Locate the cell with the specified text and output its [X, Y] center coordinate. 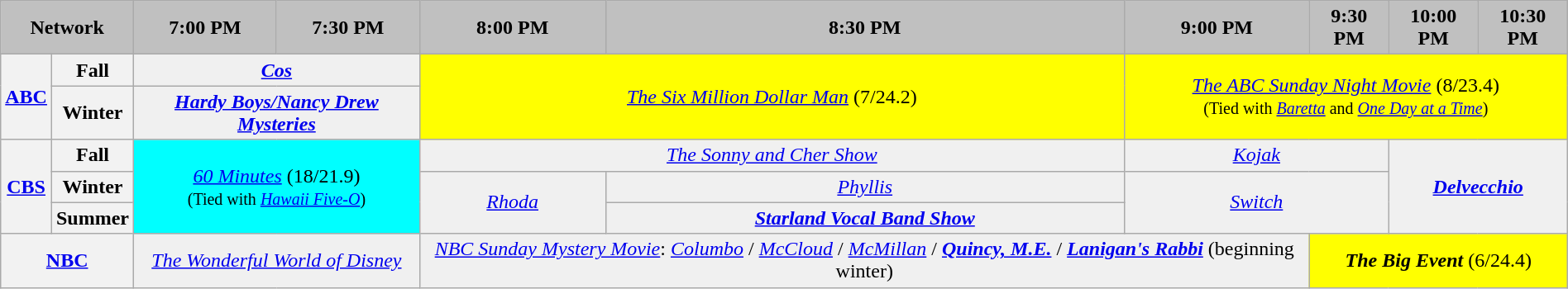
Phyllis [865, 187]
Cos [277, 70]
7:30 PM [347, 28]
The Big Event (6/24.4) [1438, 261]
Hardy Boys/Nancy Drew Mysteries [277, 112]
The ABC Sunday Night Movie (8/23.4)(Tied with Baretta and One Day at a Time) [1346, 97]
Summer [93, 218]
9:30 PM [1349, 28]
8:30 PM [865, 28]
CBS [26, 187]
ABC [26, 97]
10:30 PM [1523, 28]
8:00 PM [513, 28]
9:00 PM [1217, 28]
7:00 PM [205, 28]
Network [68, 28]
The Wonderful World of Disney [277, 261]
10:00 PM [1433, 28]
60 Minutes (18/21.9)(Tied with Hawaii Five-O) [277, 187]
NBC [68, 261]
Rhoda [513, 202]
NBC Sunday Mystery Movie: Columbo / McCloud / McMillan / Quincy, M.E. / Lanigan's Rabbi (beginning winter) [864, 261]
The Sonny and Cher Show [772, 155]
Switch [1256, 202]
Kojak [1256, 155]
Starland Vocal Band Show [865, 218]
The Six Million Dollar Man (7/24.2) [772, 97]
Delvecchio [1478, 187]
